Provide the (x, y) coordinate of the cell's center where the given text is located.  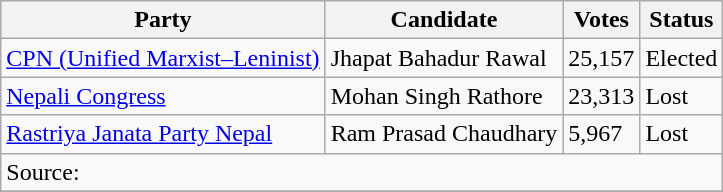
Status (682, 20)
5,967 (602, 134)
Mohan Singh Rathore (444, 96)
Nepali Congress (163, 96)
Candidate (444, 20)
25,157 (602, 58)
Elected (682, 58)
Party (163, 20)
Source: (362, 172)
Votes (602, 20)
23,313 (602, 96)
Jhapat Bahadur Rawal (444, 58)
Rastriya Janata Party Nepal (163, 134)
Ram Prasad Chaudhary (444, 134)
CPN (Unified Marxist–Leninist) (163, 58)
